For the text-containing cell, return its midpoint in (X, Y) coordinate format. 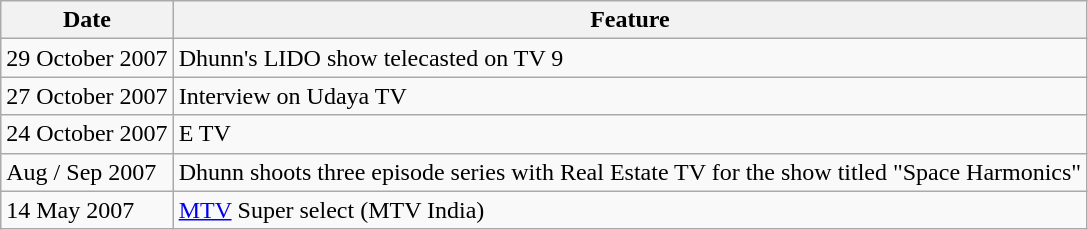
Dhunn shoots three episode series with Real Estate TV for the show titled "Space Harmonics" (630, 172)
Dhunn's LIDO show telecasted on TV 9 (630, 58)
Feature (630, 20)
E TV (630, 134)
MTV Super select (MTV India) (630, 210)
Date (87, 20)
27 October 2007 (87, 96)
24 October 2007 (87, 134)
14 May 2007 (87, 210)
Interview on Udaya TV (630, 96)
Aug / Sep 2007 (87, 172)
29 October 2007 (87, 58)
